Capture the cell that displays the provided text and extract its [x, y] central coordinate. 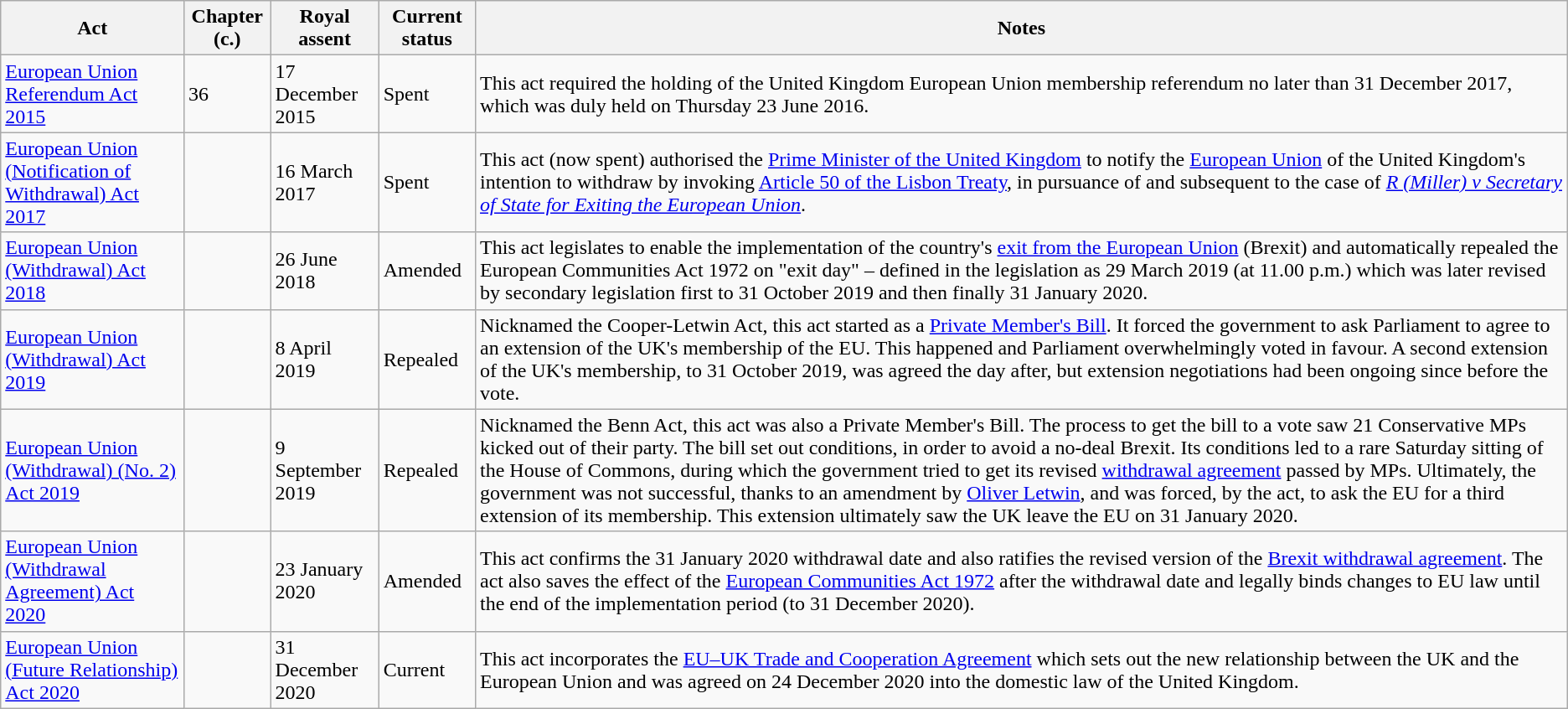
European Union (Withdrawal) (No. 2) Act 2019 [92, 470]
Notes [1022, 28]
European Union (Withdrawal Agreement) Act 2020 [92, 582]
26 June 2018 [325, 271]
36 [228, 94]
8 April 2019 [325, 359]
European Union (Future Relationship) Act 2020 [92, 670]
31 December 2020 [325, 670]
European Union Referendum Act 2015 [92, 94]
23 January 2020 [325, 582]
Current status [427, 28]
European Union (Notification of Withdrawal) Act 2017 [92, 183]
European Union (Withdrawal) Act 2019 [92, 359]
16 March 2017 [325, 183]
Chapter (c.) [228, 28]
Royal assent [325, 28]
9 September 2019 [325, 470]
Act [92, 28]
17 December 2015 [325, 94]
Current [427, 670]
European Union (Withdrawal) Act 2018 [92, 271]
